For the text-containing cell, return its midpoint in [x, y] coordinate format. 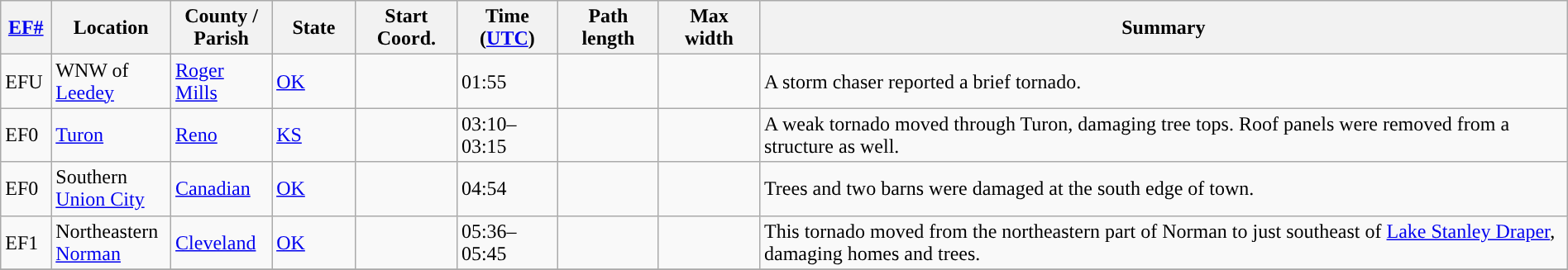
Start Coord. [406, 28]
01:55 [507, 81]
03:10–03:15 [507, 135]
County / Parish [222, 28]
Time (UTC) [507, 28]
WNW of Leedey [111, 81]
Roger Mills [222, 81]
Location [111, 28]
EF1 [26, 243]
A storm chaser reported a brief tornado. [1163, 81]
KS [314, 135]
This tornado moved from the northeastern part of Norman to just southeast of Lake Stanley Draper, damaging homes and trees. [1163, 243]
Southern Union City [111, 188]
Cleveland [222, 243]
Summary [1163, 28]
04:54 [507, 188]
A weak tornado moved through Turon, damaging tree tops. Roof panels were removed from a structure as well. [1163, 135]
05:36–05:45 [507, 243]
Trees and two barns were damaged at the south edge of town. [1163, 188]
EF# [26, 28]
Max width [709, 28]
Canadian [222, 188]
Path length [608, 28]
Northeastern Norman [111, 243]
Reno [222, 135]
State [314, 28]
EFU [26, 81]
Turon [111, 135]
